Return the (X, Y) coordinate for the center point of the cell that contains the specified text.  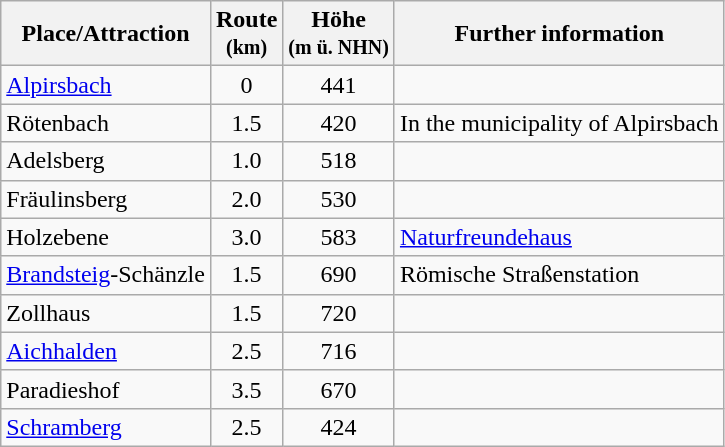
Römische Straßenstation (559, 275)
Adelsberg (106, 161)
Paradieshof (106, 389)
420 (339, 123)
Brandsteig-Schänzle (106, 275)
Zollhaus (106, 313)
Fräulinsberg (106, 199)
Further information (559, 34)
0 (246, 85)
720 (339, 313)
583 (339, 237)
Holzebene (106, 237)
Route(km) (246, 34)
441 (339, 85)
Alpirsbach (106, 85)
Rötenbach (106, 123)
In the municipality of Alpirsbach (559, 123)
3.5 (246, 389)
Place/Attraction (106, 34)
690 (339, 275)
Aichhalden (106, 351)
1.0 (246, 161)
Naturfreundehaus (559, 237)
518 (339, 161)
424 (339, 427)
670 (339, 389)
3.0 (246, 237)
Höhe(m ü. NHN) (339, 34)
530 (339, 199)
2.0 (246, 199)
Schramberg (106, 427)
716 (339, 351)
